Detect which cell encompasses the target text, then output its [x, y] center coordinate. 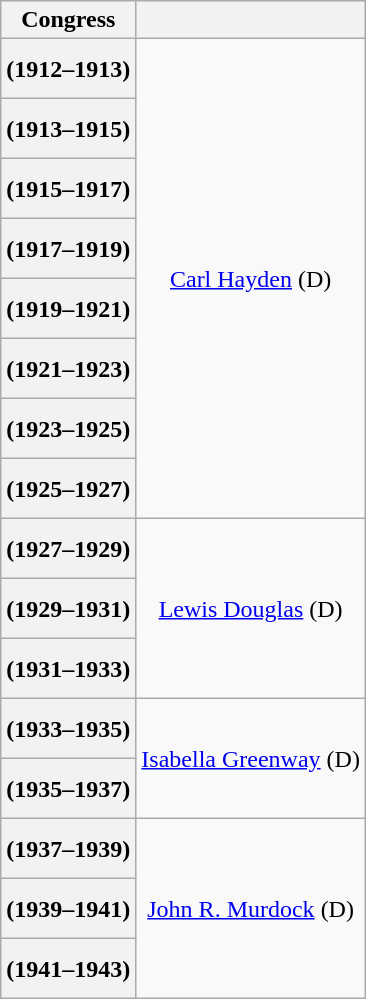
(1913–1915) [68, 129]
(1917–1919) [68, 249]
John R. Murdock (D) [251, 909]
(1915–1917) [68, 189]
(1929–1931) [68, 609]
Isabella Greenway (D) [251, 759]
Lewis Douglas (D) [251, 609]
Congress [68, 20]
(1939–1941) [68, 909]
(1921–1923) [68, 369]
(1919–1921) [68, 309]
(1937–1939) [68, 849]
(1935–1937) [68, 789]
(1933–1935) [68, 729]
(1925–1927) [68, 489]
(1923–1925) [68, 429]
(1927–1929) [68, 549]
(1941–1943) [68, 969]
(1912–1913) [68, 69]
Carl Hayden (D) [251, 279]
(1931–1933) [68, 669]
